Search for the cell housing the specified text and yield its [x, y] center coordinate. 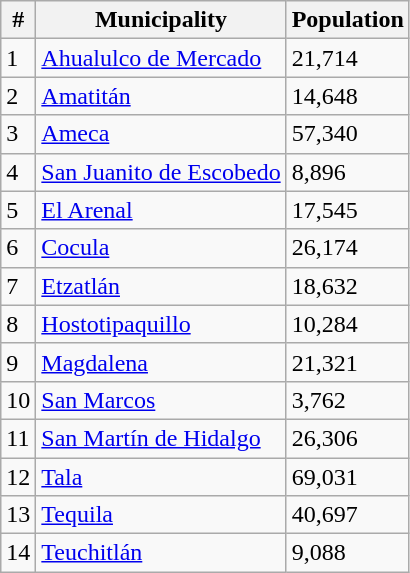
14 [18, 553]
Municipality [161, 20]
San Martín de Hidalgo [161, 438]
11 [18, 438]
21,714 [348, 58]
13 [18, 515]
Population [348, 20]
17,545 [348, 210]
12 [18, 477]
57,340 [348, 134]
8,896 [348, 172]
3,762 [348, 400]
10,284 [348, 324]
26,306 [348, 438]
14,648 [348, 96]
8 [18, 324]
3 [18, 134]
Magdalena [161, 362]
7 [18, 286]
San Marcos [161, 400]
El Arenal [161, 210]
6 [18, 248]
Ahualulco de Mercado [161, 58]
Ameca [161, 134]
5 [18, 210]
69,031 [348, 477]
Hostotipaquillo [161, 324]
9 [18, 362]
Tala [161, 477]
Teuchitlán [161, 553]
18,632 [348, 286]
10 [18, 400]
Tequila [161, 515]
Cocula [161, 248]
26,174 [348, 248]
9,088 [348, 553]
Amatitán [161, 96]
# [18, 20]
2 [18, 96]
1 [18, 58]
San Juanito de Escobedo [161, 172]
4 [18, 172]
40,697 [348, 515]
Etzatlán [161, 286]
21,321 [348, 362]
